Extract the [X, Y] coordinate from the center of the cell holding the provided text.  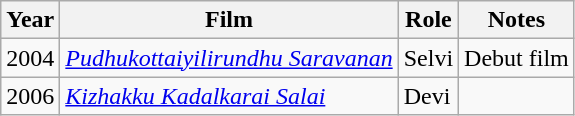
2006 [30, 96]
Notes [517, 20]
Devi [428, 96]
Film [229, 20]
Role [428, 20]
Pudhukottaiyilirundhu Saravanan [229, 58]
Kizhakku Kadalkarai Salai [229, 96]
Selvi [428, 58]
Year [30, 20]
2004 [30, 58]
Debut film [517, 58]
